Provide the [x, y] coordinate of the cell's center where the given text is located.  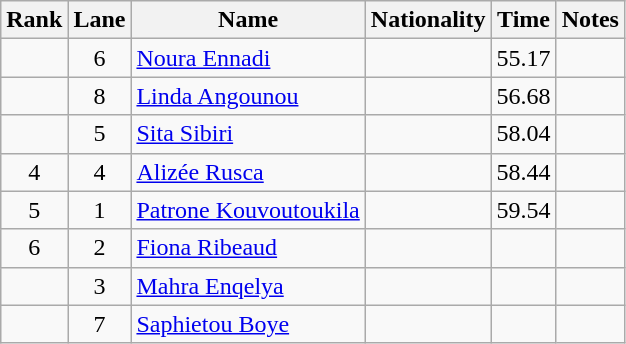
2 [100, 248]
58.44 [524, 172]
Time [524, 20]
55.17 [524, 58]
Name [248, 20]
Linda Angounou [248, 96]
Lane [100, 20]
7 [100, 324]
3 [100, 286]
Saphietou Boye [248, 324]
58.04 [524, 134]
Notes [590, 20]
Noura Ennadi [248, 58]
59.54 [524, 210]
Mahra Enqelya [248, 286]
8 [100, 96]
Fiona Ribeaud [248, 248]
Rank [34, 20]
Patrone Kouvoutoukila [248, 210]
1 [100, 210]
56.68 [524, 96]
Sita Sibiri [248, 134]
Nationality [428, 20]
Alizée Rusca [248, 172]
